Search for the cell housing the specified text and yield its [X, Y] center coordinate. 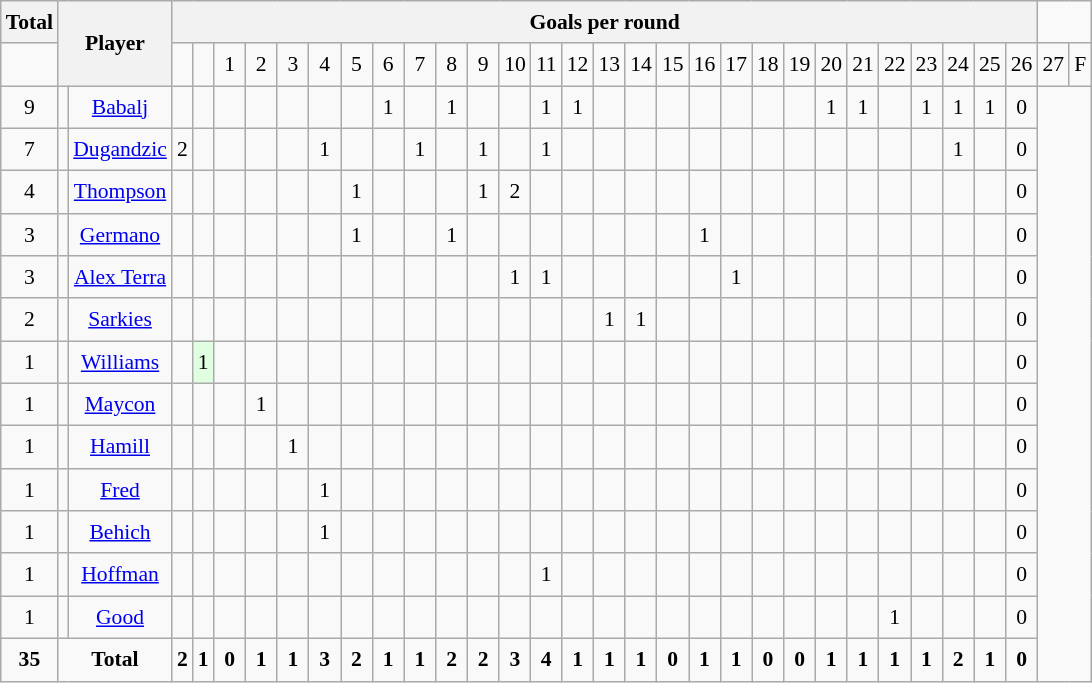
11 [546, 66]
6 [388, 66]
20 [831, 66]
Alex Terra [120, 278]
26 [1022, 66]
Goals per round [605, 22]
Germano [120, 236]
25 [990, 66]
Player [115, 44]
13 [609, 66]
16 [705, 66]
Thompson [120, 192]
22 [895, 66]
17 [736, 66]
Dugandzic [120, 150]
18 [768, 66]
Behich [120, 532]
35 [30, 660]
Fred [120, 490]
14 [641, 66]
27 [1053, 66]
Hamill [120, 448]
Babalj [120, 108]
12 [578, 66]
19 [800, 66]
10 [515, 66]
21 [863, 66]
24 [958, 66]
15 [673, 66]
5 [357, 66]
23 [927, 66]
Williams [120, 362]
Good [120, 618]
Maycon [120, 406]
Hoffman [120, 576]
Sarkies [120, 320]
8 [452, 66]
F [1080, 66]
